From the cell containing the given text, extract its center point as (X, Y) coordinate. 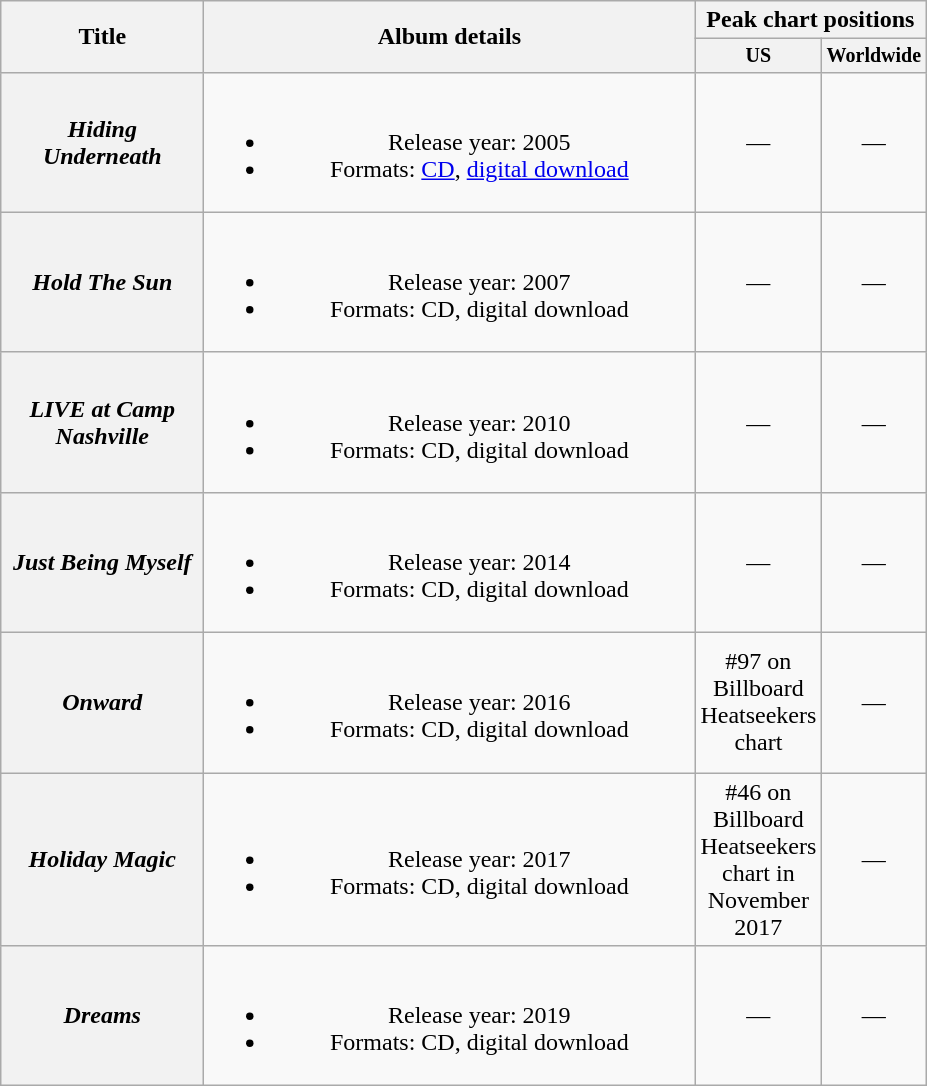
Release year: 2007Formats: CD, digital download (450, 282)
Dreams (102, 1016)
Release year: 2005Formats: CD, digital download (450, 142)
Onward (102, 703)
Release year: 2017Formats: CD, digital download (450, 860)
LIVE at Camp Nashville (102, 422)
Holiday Magic (102, 860)
Worldwide (874, 56)
US (758, 56)
Release year: 2019Formats: CD, digital download (450, 1016)
Release year: 2014Formats: CD, digital download (450, 562)
Title (102, 37)
Album details (450, 37)
Release year: 2010Formats: CD, digital download (450, 422)
Hold The Sun (102, 282)
Peak chart positions (810, 20)
#46 on Billboard Heatseekers chart in November 2017 (758, 860)
#97 on Billboard Heatseekers chart (758, 703)
Hiding Underneath (102, 142)
Release year: 2016Formats: CD, digital download (450, 703)
Just Being Myself (102, 562)
